For the text-containing cell, return its midpoint in [x, y] coordinate format. 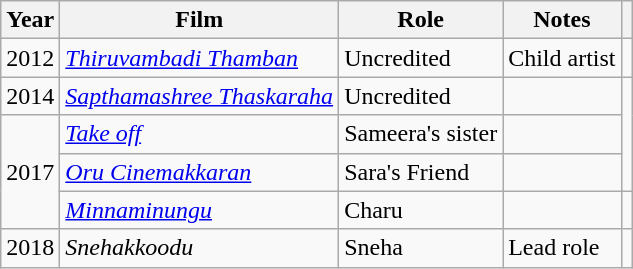
Year [30, 20]
2012 [30, 58]
Minnaminungu [200, 210]
2017 [30, 172]
Charu [421, 210]
Role [421, 20]
Sneha [421, 248]
Film [200, 20]
Sameera's sister [421, 134]
Take off [200, 134]
Child artist [562, 58]
Snehakkoodu [200, 248]
Sapthamashree Thaskaraha [200, 96]
2018 [30, 248]
Thiruvambadi Thamban [200, 58]
Notes [562, 20]
Sara's Friend [421, 172]
Oru Cinemakkaran [200, 172]
Lead role [562, 248]
2014 [30, 96]
